Identify which cell holds the provided text, then report its [x, y] central coordinate. 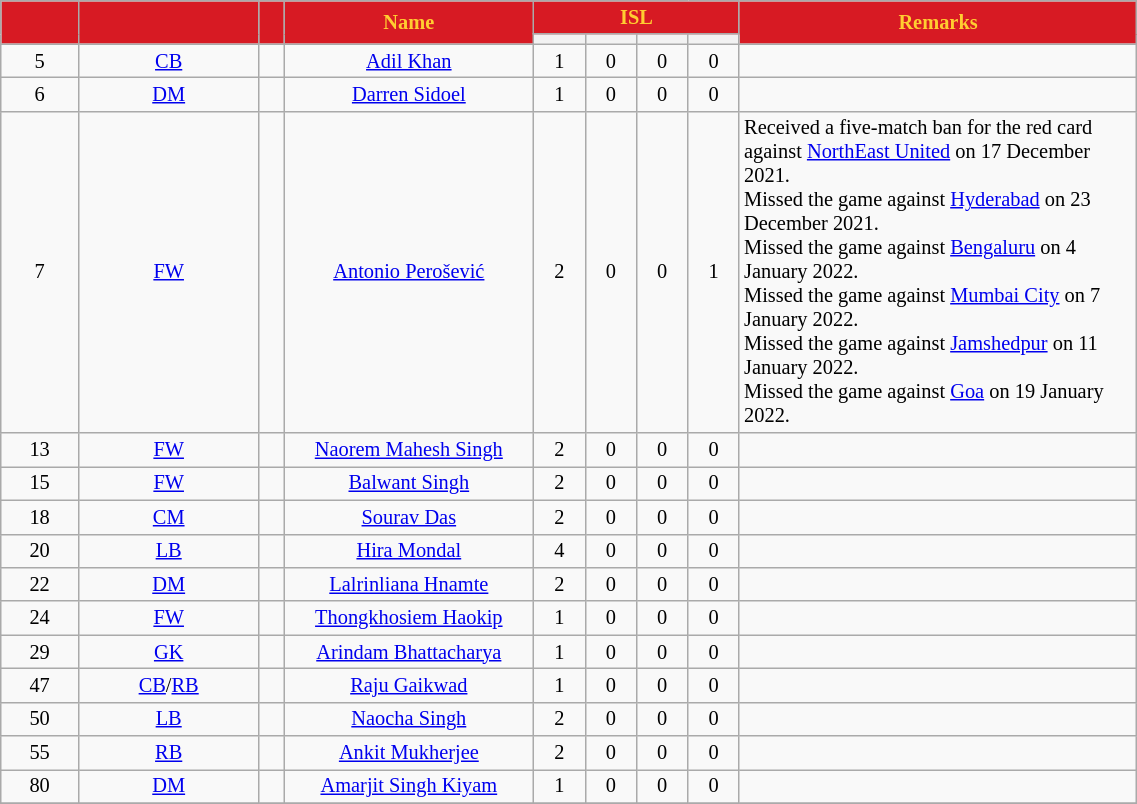
20 [40, 551]
Sourav Das [409, 517]
13 [40, 450]
Arindam Bhattacharya [409, 652]
CM [168, 517]
6 [40, 94]
Balwant Singh [409, 483]
Antonio Perošević [409, 272]
ISL [636, 17]
Thongkhosiem Haokip [409, 618]
Adil Khan [409, 61]
Lalrinliana Hnamte [409, 584]
Naorem Mahesh Singh [409, 450]
Raju Gaikwad [409, 685]
Amarjit Singh Kiyam [409, 786]
22 [40, 584]
4 [560, 551]
CB/RB [168, 685]
RB [168, 753]
7 [40, 272]
GK [168, 652]
15 [40, 483]
55 [40, 753]
24 [40, 618]
5 [40, 61]
50 [40, 719]
Ankit Mukherjee [409, 753]
47 [40, 685]
29 [40, 652]
Name [409, 22]
Naocha Singh [409, 719]
Hira Mondal [409, 551]
Remarks [938, 22]
Darren Sidoel [409, 94]
80 [40, 786]
18 [40, 517]
CB [168, 61]
